Return the (x, y) coordinate for the center point of the cell that contains the specified text.  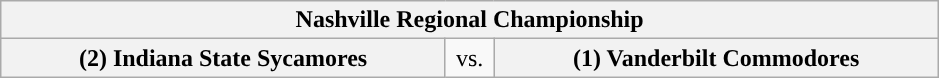
(2) Indiana State Sycamores (224, 58)
vs. (470, 58)
Nashville Regional Championship (470, 20)
(1) Vanderbilt Commodores (716, 58)
